Output the (X, Y) coordinate of the center of the cell containing the given text.  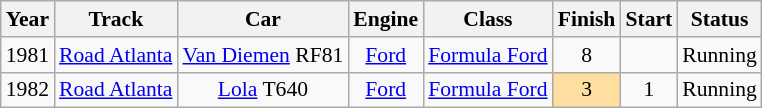
Year (28, 19)
Start (648, 19)
Track (116, 19)
Lola T640 (262, 90)
1981 (28, 55)
Status (719, 19)
3 (587, 90)
8 (587, 55)
Finish (587, 19)
1982 (28, 90)
Car (262, 19)
Class (488, 19)
Van Diemen RF81 (262, 55)
1 (648, 90)
Engine (386, 19)
